Detect which cell encompasses the target text, then output its (x, y) center coordinate. 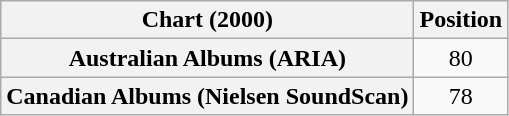
78 (461, 96)
Australian Albums (ARIA) (208, 58)
Position (461, 20)
Canadian Albums (Nielsen SoundScan) (208, 96)
Chart (2000) (208, 20)
80 (461, 58)
